Capture the cell that displays the provided text and extract its (X, Y) central coordinate. 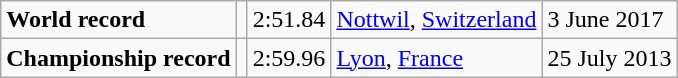
25 July 2013 (610, 58)
3 June 2017 (610, 20)
Championship record (118, 58)
Lyon, France (436, 58)
Nottwil, Switzerland (436, 20)
World record (118, 20)
2:51.84 (289, 20)
2:59.96 (289, 58)
